Locate the cell with the specified text and output its [x, y] center coordinate. 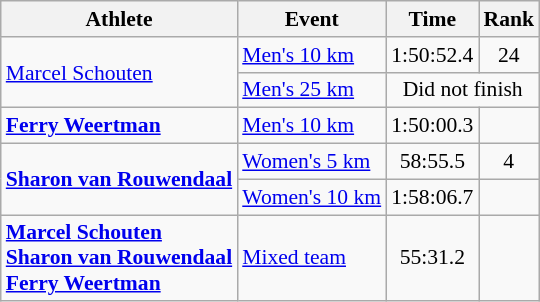
Marcel SchoutenSharon van RouwendaalFerry Weertman [119, 258]
1:50:00.3 [432, 126]
24 [508, 55]
Rank [508, 19]
4 [508, 162]
Women's 5 km [312, 162]
Marcel Schouten [119, 72]
1:58:06.7 [432, 197]
Time [432, 19]
58:55.5 [432, 162]
55:31.2 [432, 258]
1:50:52.4 [432, 55]
Did not finish [462, 90]
Mixed team [312, 258]
Athlete [119, 19]
Women's 10 km [312, 197]
Event [312, 19]
Ferry Weertman [119, 126]
Men's 25 km [312, 90]
Sharon van Rouwendaal [119, 180]
